Scan for the cell matching the given text and deliver its (x, y) coordinate at center. 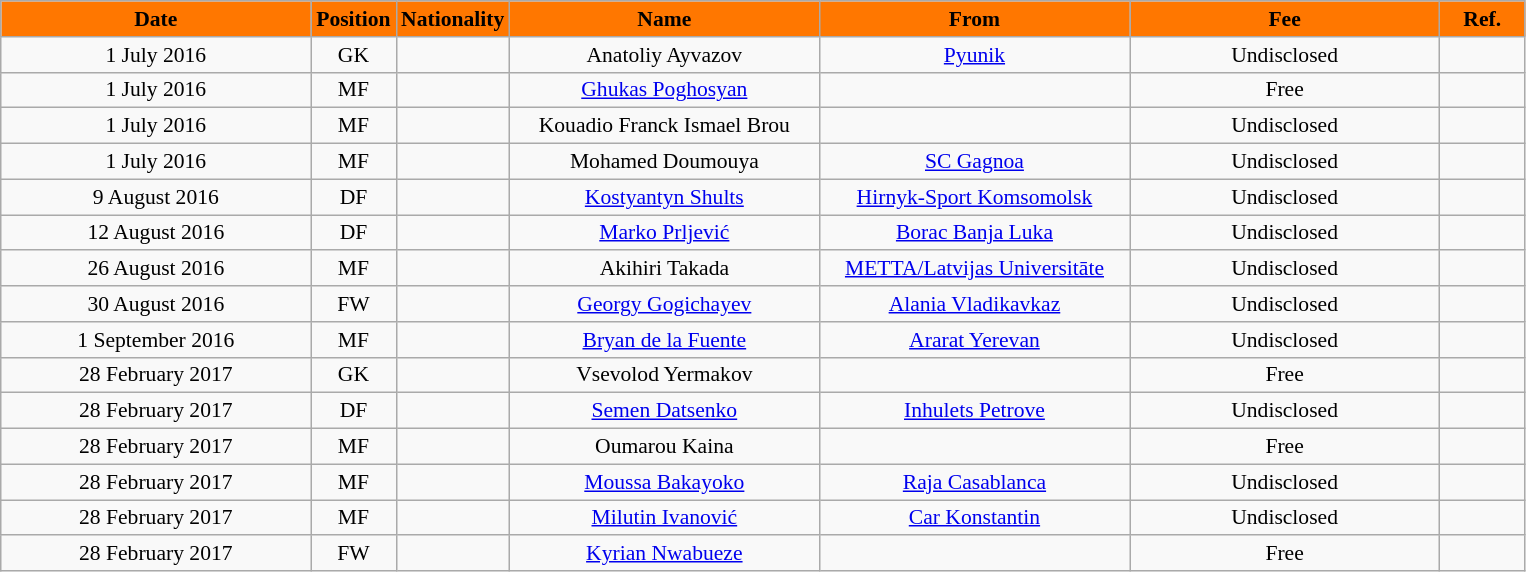
Bryan de la Fuente (664, 340)
Ararat Yerevan (974, 340)
12 August 2016 (156, 233)
Name (664, 19)
Nationality (452, 19)
Mohamed Doumouya (664, 162)
Car Konstantin (974, 518)
26 August 2016 (156, 269)
Pyunik (974, 55)
Oumarou Kaina (664, 447)
Moussa Bakayoko (664, 482)
Position (354, 19)
Raja Casablanca (974, 482)
Hirnyk-Sport Komsomolsk (974, 197)
Fee (1285, 19)
Akihiri Takada (664, 269)
Marko Prljević (664, 233)
SC Gagnoa (974, 162)
Kostyantyn Shults (664, 197)
9 August 2016 (156, 197)
30 August 2016 (156, 304)
METTA/Latvijas Universitāte (974, 269)
Date (156, 19)
Kouadio Franck Ismael Brou (664, 126)
Vsevolod Yermakov (664, 375)
Georgy Gogichayev (664, 304)
1 September 2016 (156, 340)
From (974, 19)
Inhulets Petrove (974, 411)
Ghukas Poghosyan (664, 90)
Kyrian Nwabueze (664, 554)
Milutin Ivanović (664, 518)
Ref. (1482, 19)
Anatoliy Ayvazov (664, 55)
Semen Datsenko (664, 411)
Alania Vladikavkaz (974, 304)
Borac Banja Luka (974, 233)
